Return the (x, y) coordinate for the center point of the cell that contains the specified text.  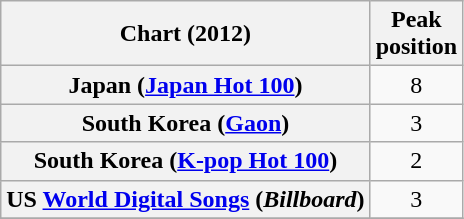
2 (416, 161)
Chart (2012) (186, 34)
US World Digital Songs (Billboard) (186, 199)
8 (416, 85)
South Korea (Gaon) (186, 123)
Japan (Japan Hot 100) (186, 85)
South Korea (K-pop Hot 100) (186, 161)
Peakposition (416, 34)
